Pinpoint the cell where the given text exists, returning its [x, y] midpoint coordinate. 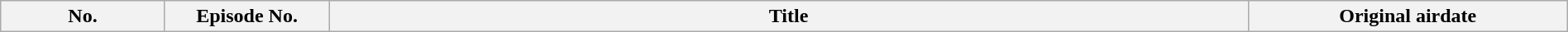
Original airdate [1408, 16]
No. [83, 16]
Title [789, 16]
Episode No. [246, 16]
